Capture the cell that displays the provided text and extract its (x, y) central coordinate. 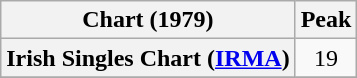
Peak (326, 20)
19 (326, 58)
Chart (1979) (148, 20)
Irish Singles Chart (IRMA) (148, 58)
